From the cell containing the given text, extract its center point as (X, Y) coordinate. 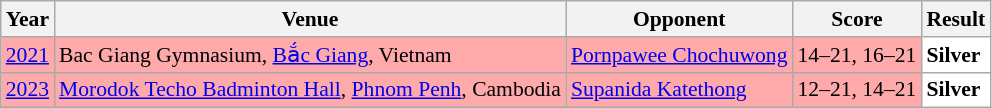
Morodok Techo Badminton Hall, Phnom Penh, Cambodia (310, 90)
2021 (28, 55)
12–21, 14–21 (856, 90)
Result (956, 19)
Pornpawee Chochuwong (680, 55)
Score (856, 19)
Venue (310, 19)
Supanida Katethong (680, 90)
Year (28, 19)
Opponent (680, 19)
14–21, 16–21 (856, 55)
Bac Giang Gymnasium, Bắc Giang, Vietnam (310, 55)
2023 (28, 90)
